Capture the cell that displays the provided text and extract its [X, Y] central coordinate. 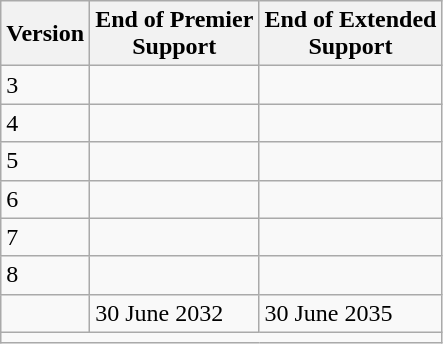
7 [46, 237]
Version [46, 34]
8 [46, 275]
End of ExtendedSupport [350, 34]
30 June 2032 [174, 313]
4 [46, 123]
5 [46, 161]
End of Premier Support [174, 34]
30 June 2035 [350, 313]
3 [46, 85]
6 [46, 199]
